Capture the cell that displays the provided text and extract its (x, y) central coordinate. 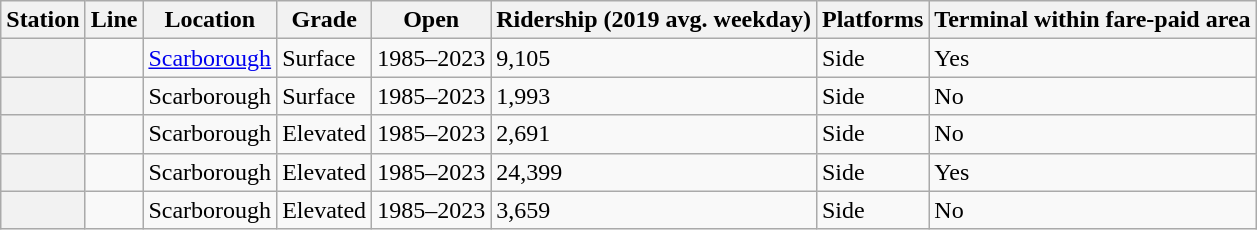
Terminal within fare-paid area (1092, 20)
1,993 (654, 96)
Ridership (2019 avg. weekday) (654, 20)
Platforms (872, 20)
9,105 (654, 58)
Open (432, 20)
2,691 (654, 134)
Line (114, 20)
Station (43, 20)
3,659 (654, 210)
Location (210, 20)
Grade (324, 20)
24,399 (654, 172)
